Identify which cell holds the provided text, then report its [X, Y] central coordinate. 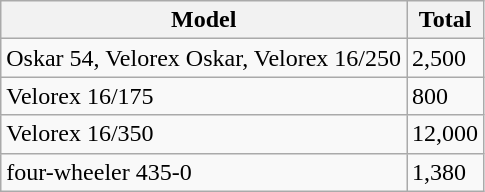
Velorex 16/350 [204, 134]
800 [446, 96]
Model [204, 20]
2,500 [446, 58]
Oskar 54, Velorex Oskar, Velorex 16/250 [204, 58]
1,380 [446, 172]
Velorex 16/175 [204, 96]
Total [446, 20]
12,000 [446, 134]
four-wheeler 435-0 [204, 172]
